Detect which cell encompasses the target text, then output its [x, y] center coordinate. 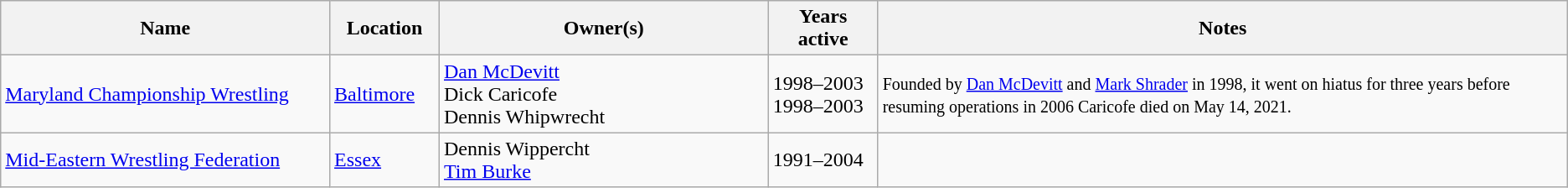
Notes [1223, 29]
Maryland Championship Wrestling [166, 94]
Baltimore [385, 94]
1998–20031998–2003 [823, 94]
Location [385, 29]
Owner(s) [603, 29]
Years active [823, 29]
Name [166, 29]
Founded by Dan McDevitt and Mark Shrader in 1998, it went on hiatus for three years before resuming operations in 2006 Caricofe died on May 14, 2021. [1223, 94]
Dennis WipperchtTim Burke [603, 159]
1991–2004 [823, 159]
Dan McDevittDick CaricofeDennis Whipwrecht [603, 94]
Essex [385, 159]
Mid-Eastern Wrestling Federation [166, 159]
